Return the [X, Y] coordinate for the center point of the cell that contains the specified text.  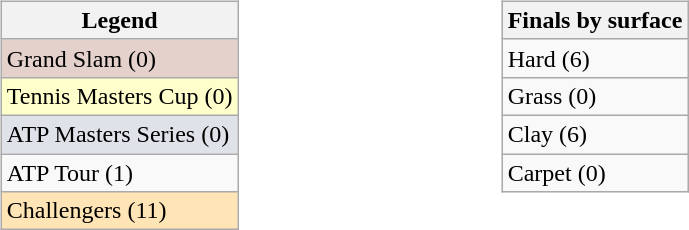
ATP Masters Series (0) [120, 134]
Grand Slam (0) [120, 58]
Challengers (11) [120, 211]
Hard (6) [595, 58]
Clay (6) [595, 134]
Legend [120, 20]
Carpet (0) [595, 173]
Grass (0) [595, 96]
Tennis Masters Cup (0) [120, 96]
ATP Tour (1) [120, 173]
Finals by surface [595, 20]
